Extract the (x, y) coordinate from the center of the cell holding the provided text.  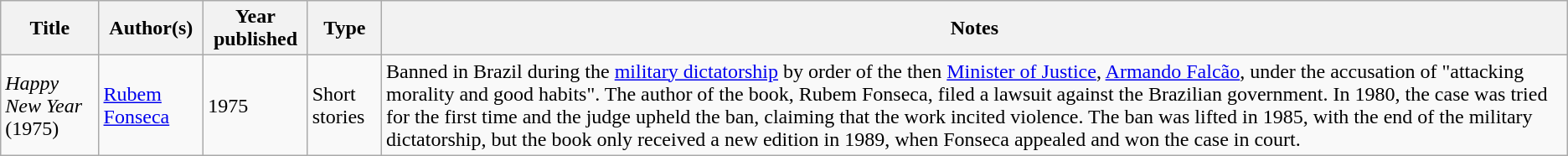
Author(s) (151, 29)
1975 (256, 106)
Type (344, 29)
Happy New Year (1975) (50, 106)
Notes (975, 29)
Short stories (344, 106)
Year published (256, 29)
Rubem Fonseca (151, 106)
Title (50, 29)
